For the text-containing cell, return its midpoint in (x, y) coordinate format. 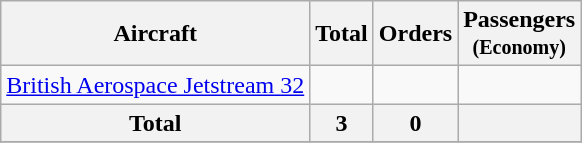
Passengers (Economy) (520, 34)
Aircraft (156, 34)
Orders (415, 34)
3 (342, 123)
0 (415, 123)
British Aerospace Jetstream 32 (156, 85)
